Provide the [X, Y] coordinate of the cell's center where the given text is located.  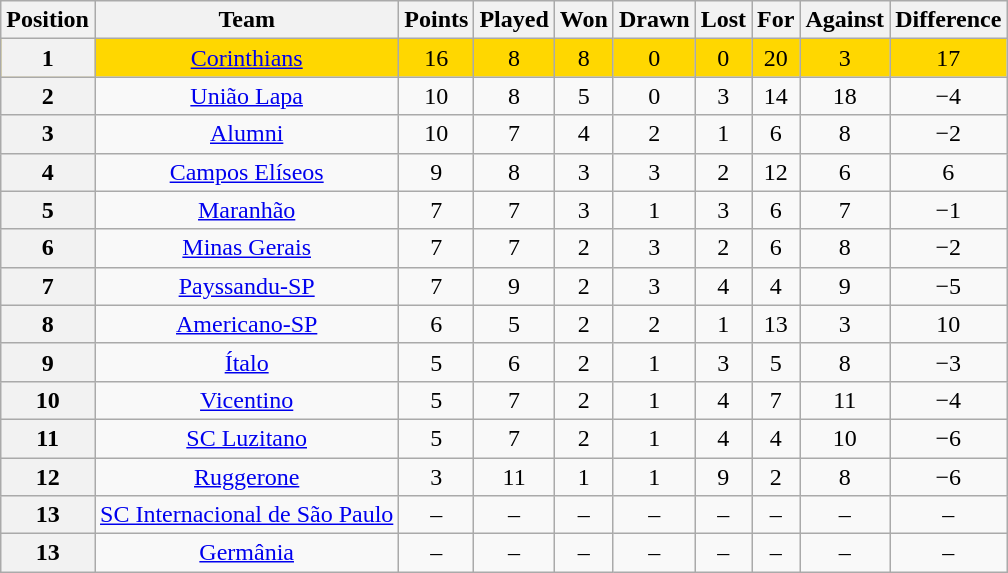
Campos Elíseos [246, 172]
20 [776, 58]
Germânia [246, 553]
Corinthians [246, 58]
Position [48, 20]
Payssandu-SP [246, 286]
Team [246, 20]
Points [436, 20]
18 [845, 96]
Vicentino [246, 400]
−5 [948, 286]
16 [436, 58]
14 [776, 96]
For [776, 20]
Maranhão [246, 210]
SC Luzitano [246, 438]
Alumni [246, 134]
União Lapa [246, 96]
Drawn [654, 20]
Ruggerone [246, 477]
Against [845, 20]
17 [948, 58]
−1 [948, 210]
Played [514, 20]
Won [584, 20]
SC Internacional de São Paulo [246, 515]
Difference [948, 20]
Lost [723, 20]
−3 [948, 362]
Americano-SP [246, 324]
Minas Gerais [246, 248]
Ítalo [246, 362]
